Return (x, y) of the center of cell containing provided text 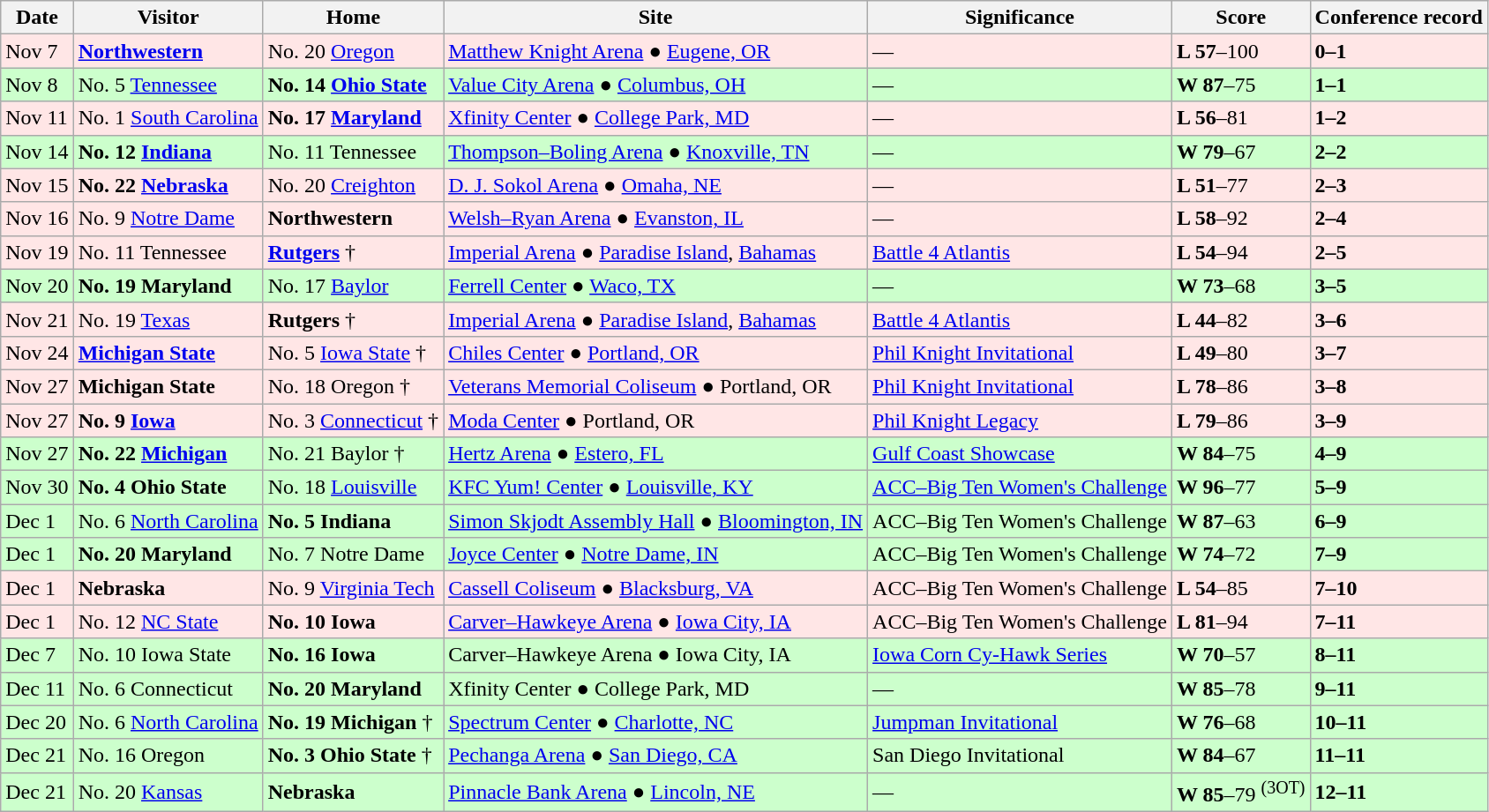
No. 18 Louisville (353, 488)
L 49–80 (1240, 353)
D. J. Sokol Arena ● Omaha, NE (656, 185)
Ferrell Center ● Waco, TX (656, 286)
W 96–77 (1240, 488)
7–10 (1399, 588)
Simon Skjodt Assembly Hall ● Bloomington, IN (656, 521)
Date (37, 18)
Nov 24 (37, 353)
L 78–86 (1240, 386)
L 58–92 (1240, 219)
8–11 (1399, 655)
W 79–67 (1240, 152)
Value City Arena ● Columbus, OH (656, 85)
No. 9 Virginia Tech (353, 588)
Phil Knight Legacy (1020, 421)
Visitor (168, 18)
L 44–82 (1240, 319)
Nov 15 (37, 185)
3–7 (1399, 353)
2–5 (1399, 252)
No. 5 Indiana (353, 521)
W 85–78 (1240, 689)
Score (1240, 18)
9–11 (1399, 689)
KFC Yum! Center ● Louisville, KY (656, 488)
No. 12 NC State (168, 622)
Significance (1020, 18)
1–2 (1399, 118)
Pinnacle Bank Arena ● Lincoln, NE (656, 792)
Cassell Coliseum ● Blacksburg, VA (656, 588)
W 74–72 (1240, 555)
No. 16 Iowa (353, 655)
Dec 7 (37, 655)
No. 19 Maryland (168, 286)
No. 5 Tennessee (168, 85)
3–6 (1399, 319)
No. 21 Baylor † (353, 454)
Thompson–Boling Arena ● Knoxville, TN (656, 152)
No. 6 Connecticut (168, 689)
Nov 20 (37, 286)
Gulf Coast Showcase (1020, 454)
W 73–68 (1240, 286)
W 70–57 (1240, 655)
Nov 21 (37, 319)
No. 10 Iowa (353, 622)
Nov 7 (37, 51)
2–2 (1399, 152)
No. 20 Kansas (168, 792)
3–9 (1399, 421)
Nov 19 (37, 252)
11–11 (1399, 756)
No. 1 South Carolina (168, 118)
L 51–77 (1240, 185)
Joyce Center ● Notre Dame, IN (656, 555)
3–5 (1399, 286)
12–11 (1399, 792)
W 87–63 (1240, 521)
7–9 (1399, 555)
Iowa Corn Cy-Hawk Series (1020, 655)
No. 4 Ohio State (168, 488)
Hertz Arena ● Estero, FL (656, 454)
San Diego Invitational (1020, 756)
No. 17 Baylor (353, 286)
Nov 16 (37, 219)
W 76–68 (1240, 722)
No. 20 Creighton (353, 185)
Nov 14 (37, 152)
No. 3 Ohio State † (353, 756)
No. 10 Iowa State (168, 655)
Nov 8 (37, 85)
2–3 (1399, 185)
5–9 (1399, 488)
Dec 11 (37, 689)
No. 9 Iowa (168, 421)
W 85–79 (3OT) (1240, 792)
Welsh–Ryan Arena ● Evanston, IL (656, 219)
No. 5 Iowa State † (353, 353)
No. 18 Oregon † (353, 386)
Chiles Center ● Portland, OR (656, 353)
No. 19 Texas (168, 319)
L 54–85 (1240, 588)
7–11 (1399, 622)
10–11 (1399, 722)
L 56–81 (1240, 118)
L 54–94 (1240, 252)
3–8 (1399, 386)
Nov 11 (37, 118)
2–4 (1399, 219)
Matthew Knight Arena ● Eugene, OR (656, 51)
Home (353, 18)
No. 22 Nebraska (168, 185)
No. 3 Connecticut † (353, 421)
L 81–94 (1240, 622)
No. 7 Notre Dame (353, 555)
Pechanga Arena ● San Diego, CA (656, 756)
No. 16 Oregon (168, 756)
No. 20 Oregon (353, 51)
No. 12 Indiana (168, 152)
No. 17 Maryland (353, 118)
W 84–67 (1240, 756)
1–1 (1399, 85)
Jumpman Invitational (1020, 722)
No. 22 Michigan (168, 454)
Conference record (1399, 18)
Dec 20 (37, 722)
Nov 30 (37, 488)
No. 14 Ohio State (353, 85)
Spectrum Center ● Charlotte, NC (656, 722)
W 87–75 (1240, 85)
L 79–86 (1240, 421)
Moda Center ● Portland, OR (656, 421)
Site (656, 18)
6–9 (1399, 521)
0–1 (1399, 51)
4–9 (1399, 454)
W 84–75 (1240, 454)
L 57–100 (1240, 51)
No. 9 Notre Dame (168, 219)
No. 19 Michigan † (353, 722)
Veterans Memorial Coliseum ● Portland, OR (656, 386)
